Search for the cell housing the specified text and yield its (x, y) center coordinate. 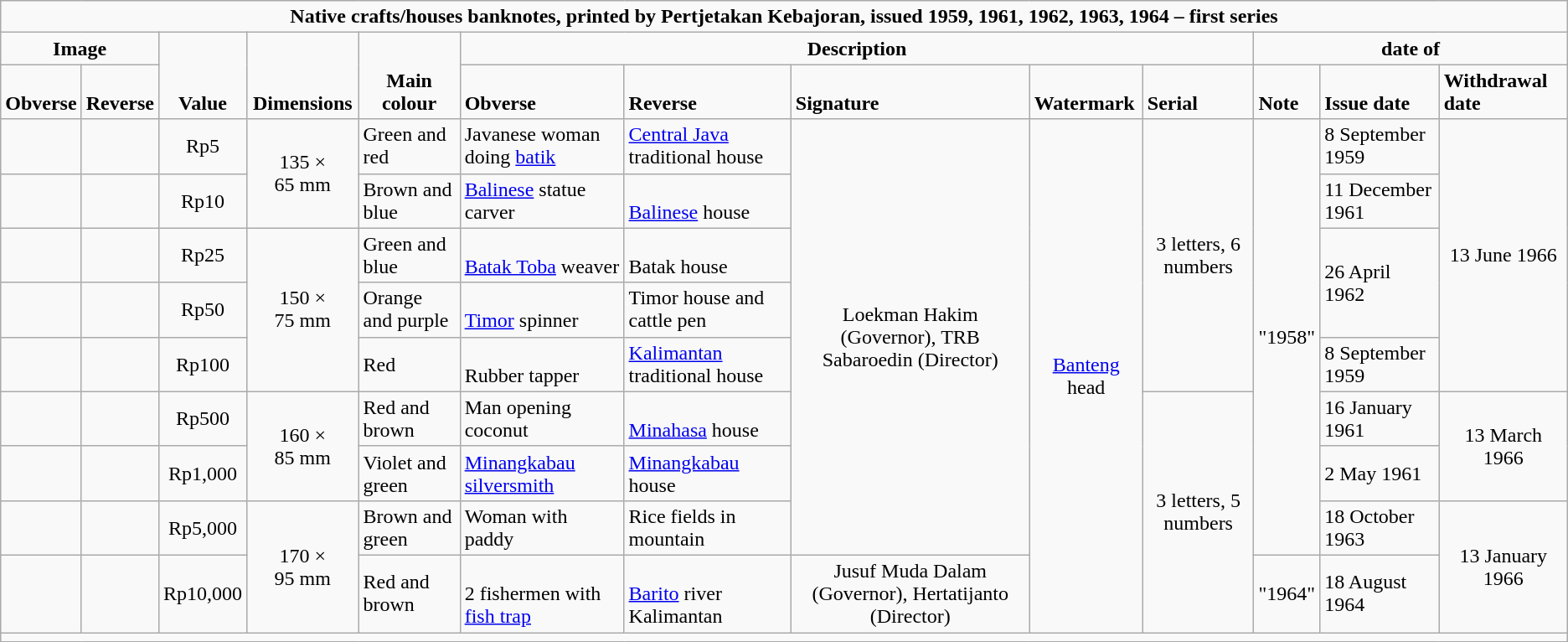
2 fishermen with fish trap (542, 593)
Image (80, 49)
2 May 1961 (1380, 473)
Loekman Hakim (Governor), TRB Sabaroedin (Director) (910, 337)
Timor spinner (542, 310)
135 × 65 mm (303, 173)
3 letters, 6 numbers (1198, 255)
Main colour (409, 75)
Dimensions (303, 75)
Rp500 (203, 419)
150 × 75 mm (303, 310)
Brown and blue (409, 201)
Rp1,000 (203, 473)
Serial (1198, 92)
Green and blue (409, 255)
Rp10,000 (203, 593)
Balinese statue carver (542, 201)
Issue date (1380, 92)
Jusuf Muda Dalam (Governor), Hertatijanto (Director) (910, 593)
Signature (910, 92)
Note (1287, 92)
Description (857, 49)
Minangkabau silversmith (542, 473)
Rp10 (203, 201)
16 January 1961 (1380, 419)
Red (409, 364)
Rp100 (203, 364)
Batak Toba weaver (542, 255)
Central Java traditional house (707, 146)
Javanese woman doing batik (542, 146)
13 January 1966 (1503, 567)
Man opening coconut (542, 419)
Value (203, 75)
13 March 1966 (1503, 446)
"1958" (1287, 337)
Rp5 (203, 146)
160 × 85 mm (303, 446)
Timor house and cattle pen (707, 310)
Native crafts/houses banknotes, printed by Pertjetakan Kebajoran, issued 1959, 1961, 1962, 1963, 1964 – first series (784, 17)
Orange and purple (409, 310)
18 October 1963 (1380, 528)
Woman with paddy (542, 528)
Watermark (1086, 92)
"1964" (1287, 593)
Green and red (409, 146)
Minangkabau house (707, 473)
Barito river Kalimantan (707, 593)
Batak house (707, 255)
Withdrawal date (1503, 92)
26 April 1962 (1380, 282)
Banteng head (1086, 375)
11 December 1961 (1380, 201)
Minahasa house (707, 419)
Kalimantan traditional house (707, 364)
Violet and green (409, 473)
13 June 1966 (1503, 255)
3 letters, 5 numbers (1198, 511)
Rp5,000 (203, 528)
170 × 95 mm (303, 567)
Rp50 (203, 310)
Rubber tapper (542, 364)
date of (1411, 49)
Rice fields in mountain (707, 528)
Balinese house (707, 201)
18 August 1964 (1380, 593)
Brown and green (409, 528)
Rp25 (203, 255)
